Pinpoint the cell where the given text exists, returning its [X, Y] midpoint coordinate. 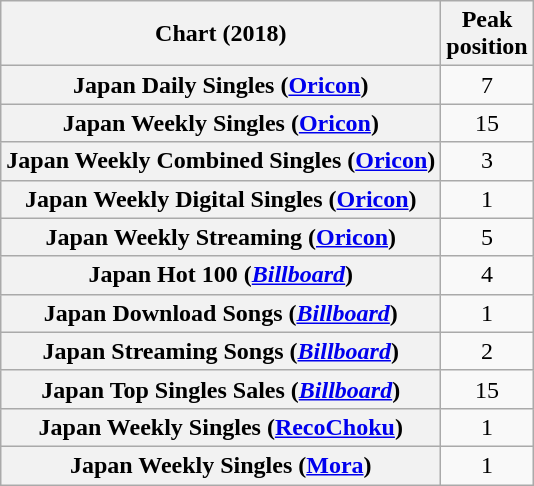
Japan Daily Singles (Oricon) [221, 85]
Japan Weekly Streaming (Oricon) [221, 237]
Japan Weekly Singles (Oricon) [221, 123]
7 [487, 85]
Peakposition [487, 34]
Japan Streaming Songs (Billboard) [221, 351]
Japan Top Singles Sales (Billboard) [221, 389]
Japan Hot 100 (Billboard) [221, 275]
Japan Weekly Singles (RecoChoku) [221, 427]
3 [487, 161]
Japan Download Songs (Billboard) [221, 313]
Japan Weekly Combined Singles (Oricon) [221, 161]
4 [487, 275]
Chart (2018) [221, 34]
Japan Weekly Singles (Mora) [221, 465]
5 [487, 237]
Japan Weekly Digital Singles (Oricon) [221, 199]
2 [487, 351]
